Locate the cell with the specified text and output its [X, Y] center coordinate. 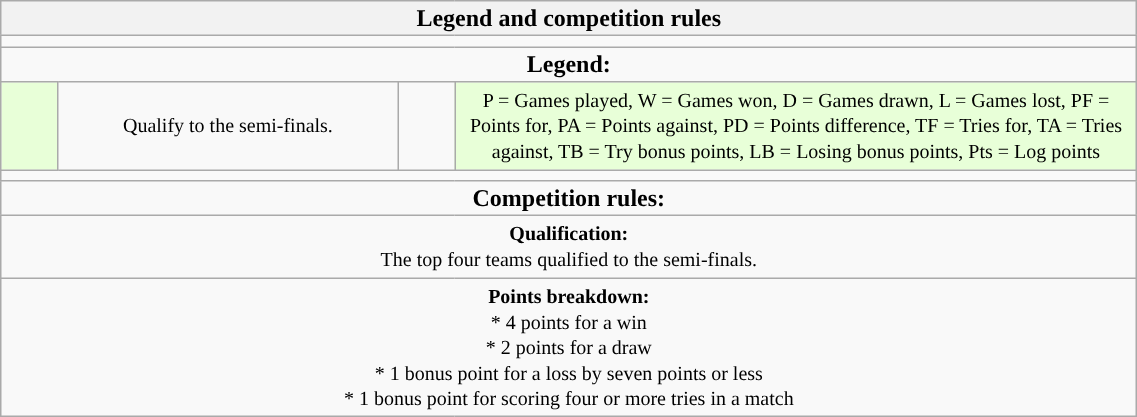
Qualification:The top four teams qualified to the semi-finals. [569, 247]
Qualify to the semi-finals. [228, 126]
Legend: [569, 64]
Legend and competition rules [569, 18]
Competition rules: [569, 198]
